Extract the (X, Y) coordinate from the center of the cell holding the provided text.  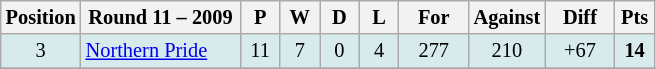
Northern Pride (161, 51)
L (379, 17)
11 (260, 51)
14 (635, 51)
P (260, 17)
4 (379, 51)
7 (300, 51)
Position (41, 17)
Diff (580, 17)
D (340, 17)
3 (41, 51)
277 (434, 51)
W (300, 17)
0 (340, 51)
Against (508, 17)
Round 11 – 2009 (161, 17)
210 (508, 51)
+67 (580, 51)
For (434, 17)
Pts (635, 17)
